Detect which cell encompasses the target text, then output its [x, y] center coordinate. 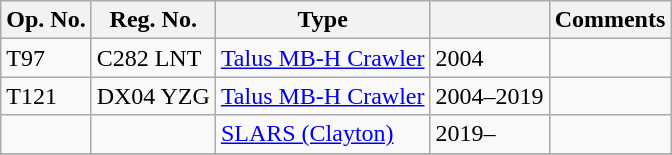
DX04 YZG [153, 96]
Comments [610, 20]
Type [322, 20]
T97 [46, 58]
C282 LNT [153, 58]
T121 [46, 96]
2019– [490, 134]
2004 [490, 58]
2004–2019 [490, 96]
Op. No. [46, 20]
Reg. No. [153, 20]
SLARS (Clayton) [322, 134]
